Return [x, y] of the center of cell containing provided text 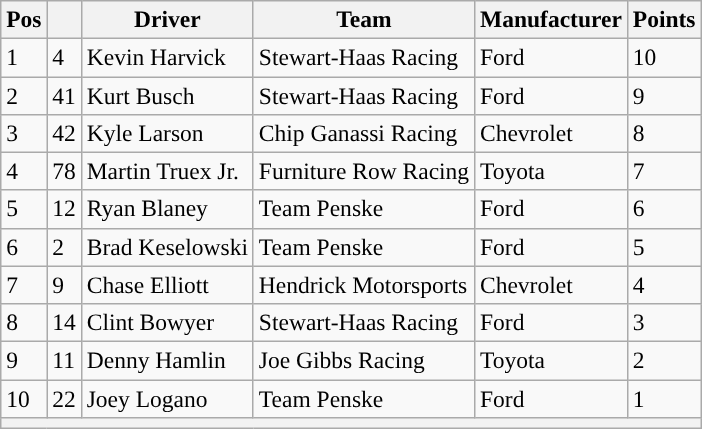
41 [64, 95]
14 [64, 322]
Team [364, 19]
12 [64, 209]
Chip Ganassi Racing [364, 133]
Brad Keselowski [167, 247]
Joe Gibbs Racing [364, 360]
Furniture Row Racing [364, 171]
78 [64, 171]
Kurt Busch [167, 95]
Manufacturer [552, 19]
Chase Elliott [167, 285]
Kevin Harvick [167, 57]
Kyle Larson [167, 133]
Joey Logano [167, 398]
Ryan Blaney [167, 209]
42 [64, 133]
Martin Truex Jr. [167, 171]
Denny Hamlin [167, 360]
Hendrick Motorsports [364, 285]
22 [64, 398]
Pos [24, 19]
11 [64, 360]
Driver [167, 19]
Points [664, 19]
Clint Bowyer [167, 322]
